Determine the (x, y) coordinate at the center of the cell enclosing the given text.  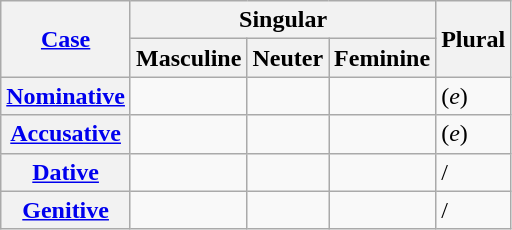
Dative (66, 172)
Nominative (66, 96)
Neuter (288, 58)
Singular (282, 20)
Masculine (188, 58)
Case (66, 39)
Genitive (66, 210)
Accusative (66, 134)
Plural (474, 39)
Feminine (382, 58)
